Extract the (x, y) coordinate from the center of the cell holding the provided text.  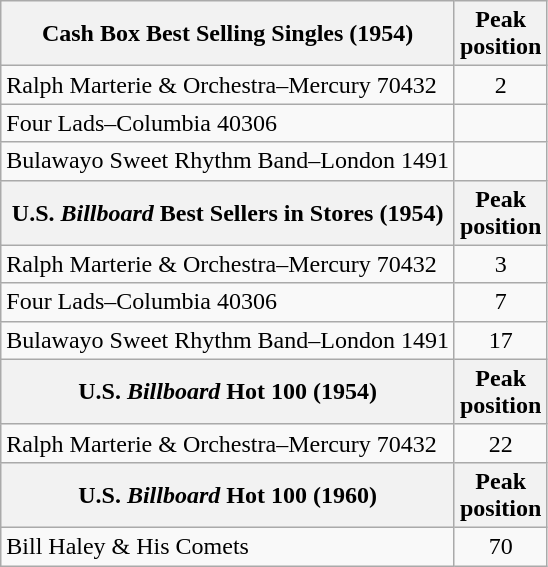
Bill Haley & His Comets (228, 546)
Cash Box Best Selling Singles (1954) (228, 34)
U.S. Billboard Best Sellers in Stores (1954) (228, 212)
22 (500, 443)
U.S. Billboard Hot 100 (1954) (228, 392)
2 (500, 85)
U.S. Billboard Hot 100 (1960) (228, 494)
17 (500, 340)
70 (500, 546)
7 (500, 302)
3 (500, 264)
